Provide the (X, Y) coordinate of the cell's center where the given text is located.  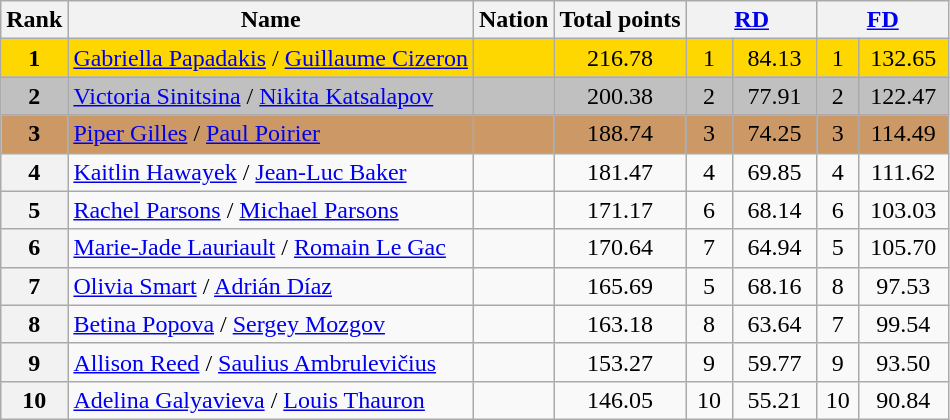
Kaitlin Hawayek / Jean-Luc Baker (271, 172)
200.38 (620, 96)
97.53 (903, 286)
170.64 (620, 248)
90.84 (903, 400)
63.64 (774, 324)
122.47 (903, 96)
FD (882, 20)
59.77 (774, 362)
146.05 (620, 400)
132.65 (903, 58)
114.49 (903, 134)
Marie-Jade Lauriault / Romain Le Gac (271, 248)
99.54 (903, 324)
Rank (34, 20)
165.69 (620, 286)
Allison Reed / Saulius Ambrulevičius (271, 362)
181.47 (620, 172)
69.85 (774, 172)
Betina Popova / Sergey Mozgov (271, 324)
153.27 (620, 362)
Total points (620, 20)
Victoria Sinitsina / Nikita Katsalapov (271, 96)
216.78 (620, 58)
93.50 (903, 362)
84.13 (774, 58)
64.94 (774, 248)
105.70 (903, 248)
Rachel Parsons / Michael Parsons (271, 210)
171.17 (620, 210)
Name (271, 20)
68.16 (774, 286)
Piper Gilles / Paul Poirier (271, 134)
188.74 (620, 134)
74.25 (774, 134)
111.62 (903, 172)
55.21 (774, 400)
Nation (513, 20)
77.91 (774, 96)
Gabriella Papadakis / Guillaume Cizeron (271, 58)
Olivia Smart / Adrián Díaz (271, 286)
Adelina Galyavieva / Louis Thauron (271, 400)
163.18 (620, 324)
68.14 (774, 210)
103.03 (903, 210)
RD (752, 20)
